Extract the [x, y] coordinate from the center of the cell holding the provided text.  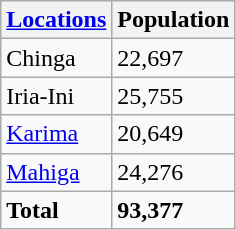
Locations [56, 20]
Iria-Ini [56, 96]
22,697 [174, 58]
93,377 [174, 210]
25,755 [174, 96]
20,649 [174, 134]
Population [174, 20]
Karima [56, 134]
Mahiga [56, 172]
24,276 [174, 172]
Chinga [56, 58]
Total [56, 210]
